Return the (x, y) coordinate for the center point of the cell that contains the specified text.  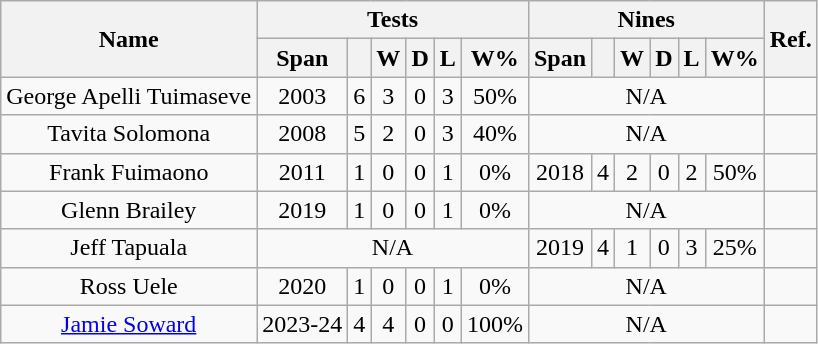
2003 (302, 96)
Ref. (790, 39)
6 (360, 96)
40% (494, 134)
2008 (302, 134)
Ross Uele (129, 286)
Frank Fuimaono (129, 172)
2023-24 (302, 324)
Jeff Tapuala (129, 248)
Tests (393, 20)
100% (494, 324)
Name (129, 39)
2011 (302, 172)
Tavita Solomona (129, 134)
25% (734, 248)
George Apelli Tuimaseve (129, 96)
2020 (302, 286)
Jamie Soward (129, 324)
Glenn Brailey (129, 210)
2018 (560, 172)
5 (360, 134)
Nines (646, 20)
